Return the [X, Y] coordinate for the center point of the cell that contains the specified text.  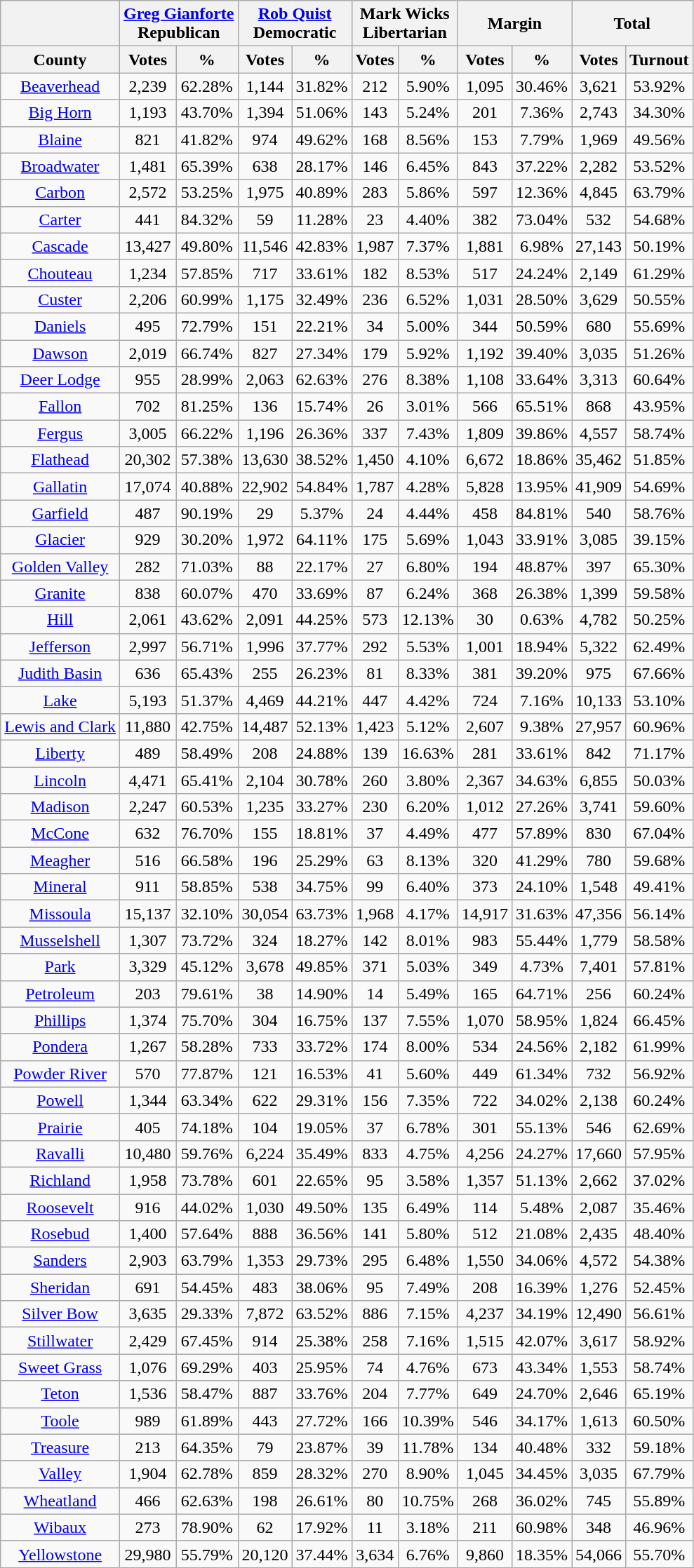
1,374 [147, 1020]
1,399 [598, 593]
1,357 [484, 1180]
7.77% [428, 1394]
155 [265, 834]
23.87% [321, 1447]
26.61% [321, 1501]
59.68% [660, 860]
3.01% [428, 407]
1,987 [375, 246]
80 [375, 1501]
1,043 [484, 540]
43.62% [207, 620]
516 [147, 860]
27.72% [321, 1421]
2,367 [484, 780]
1,144 [265, 86]
90.19% [207, 513]
81 [375, 673]
Rob QuistDemocratic [295, 24]
447 [375, 700]
2,087 [598, 1207]
67.66% [660, 673]
3.80% [428, 780]
32.10% [207, 914]
134 [484, 1447]
Phillips [60, 1020]
40.88% [207, 487]
3,005 [147, 433]
Missoula [60, 914]
13.95% [542, 487]
236 [375, 299]
5.37% [321, 513]
Powell [60, 1100]
36.02% [542, 1501]
34 [375, 326]
54.45% [207, 1287]
38.06% [321, 1287]
1,515 [484, 1341]
79 [265, 1447]
34.17% [542, 1421]
5.60% [428, 1074]
48.87% [542, 567]
44.21% [321, 700]
5,828 [484, 487]
60.64% [660, 380]
15,137 [147, 914]
273 [147, 1527]
165 [484, 994]
65.19% [660, 1394]
58.95% [542, 1020]
16.39% [542, 1287]
4.42% [428, 700]
24 [375, 513]
27,957 [598, 726]
24.88% [321, 753]
495 [147, 326]
441 [147, 219]
Ravalli [60, 1154]
403 [265, 1367]
42.07% [542, 1341]
25.95% [321, 1367]
22.17% [321, 567]
44.02% [207, 1207]
830 [598, 834]
1,550 [484, 1261]
8.00% [428, 1047]
65.39% [207, 166]
64.71% [542, 994]
57.64% [207, 1234]
Yellowstone [60, 1554]
182 [375, 273]
60.99% [207, 299]
29.33% [207, 1314]
4,782 [598, 620]
211 [484, 1527]
63.52% [321, 1314]
204 [375, 1394]
54.68% [660, 219]
Wibaux [60, 1527]
49.50% [321, 1207]
28.32% [321, 1474]
21.08% [542, 1234]
30.46% [542, 86]
33.64% [542, 380]
5.00% [428, 326]
51.06% [321, 113]
10.75% [428, 1501]
Big Horn [60, 113]
41 [375, 1074]
Meagher [60, 860]
51.37% [207, 700]
66.58% [207, 860]
65.51% [542, 407]
61.29% [660, 273]
Mineral [60, 887]
Glacier [60, 540]
512 [484, 1234]
198 [265, 1501]
35.46% [660, 1207]
81.25% [207, 407]
Margin [514, 24]
62.69% [660, 1127]
8.13% [428, 860]
74 [375, 1367]
156 [375, 1100]
52.45% [660, 1287]
Roosevelt [60, 1207]
1,307 [147, 940]
McCone [60, 834]
61.99% [660, 1047]
5.69% [428, 540]
33.72% [321, 1047]
24.10% [542, 887]
24.27% [542, 1154]
30.78% [321, 780]
71.03% [207, 567]
Granite [60, 593]
324 [265, 940]
842 [598, 753]
1,969 [598, 140]
84.81% [542, 513]
597 [484, 193]
6.48% [428, 1261]
38.52% [321, 460]
Greg GianforteRepublican [178, 24]
25.29% [321, 860]
304 [265, 1020]
477 [484, 834]
Lake [60, 700]
827 [265, 353]
43.70% [207, 113]
135 [375, 1207]
69.29% [207, 1367]
7,872 [265, 1314]
22.65% [321, 1180]
4.28% [428, 487]
5.80% [428, 1234]
57.38% [207, 460]
Musselshell [60, 940]
87 [375, 593]
58.85% [207, 887]
36.56% [321, 1234]
7.37% [428, 246]
Garfield [60, 513]
34.45% [542, 1474]
2,997 [147, 647]
12,490 [598, 1314]
Chouteau [60, 273]
2,572 [147, 193]
79.61% [207, 994]
55.44% [542, 940]
1,108 [484, 380]
0.63% [542, 620]
281 [484, 753]
64.11% [321, 540]
196 [265, 860]
443 [265, 1421]
7.79% [542, 140]
51.26% [660, 353]
270 [375, 1474]
292 [375, 647]
41,909 [598, 487]
53.25% [207, 193]
Carbon [60, 193]
Madison [60, 807]
41.29% [542, 860]
1,972 [265, 540]
19.05% [321, 1127]
75.70% [207, 1020]
601 [265, 1180]
34.75% [321, 887]
295 [375, 1261]
60.07% [207, 593]
58.49% [207, 753]
517 [484, 273]
60.98% [542, 1527]
2,182 [598, 1047]
72.79% [207, 326]
573 [375, 620]
2,435 [598, 1234]
5.24% [428, 113]
30 [484, 620]
1,824 [598, 1020]
37.02% [660, 1180]
Golden Valley [60, 567]
24.24% [542, 273]
833 [375, 1154]
50.59% [542, 326]
22,902 [265, 487]
1,070 [484, 1020]
2,091 [265, 620]
780 [598, 860]
268 [484, 1501]
11.78% [428, 1447]
2,063 [265, 380]
638 [265, 166]
57.89% [542, 834]
20,120 [265, 1554]
1,045 [484, 1474]
67.04% [660, 834]
63.34% [207, 1100]
6,855 [598, 780]
136 [265, 407]
Lewis and Clark [60, 726]
34.06% [542, 1261]
Sweet Grass [60, 1367]
59.76% [207, 1154]
Dawson [60, 353]
9,860 [484, 1554]
1,196 [265, 433]
3,313 [598, 380]
5,322 [598, 647]
26.38% [542, 593]
34.63% [542, 780]
487 [147, 513]
45.12% [207, 967]
5.12% [428, 726]
348 [598, 1527]
57.81% [660, 967]
4,557 [598, 433]
141 [375, 1234]
532 [598, 219]
58.47% [207, 1394]
26.36% [321, 433]
53.52% [660, 166]
58.92% [660, 1341]
29.73% [321, 1261]
368 [484, 593]
Turnout [660, 60]
Carter [60, 219]
54.84% [321, 487]
Petroleum [60, 994]
955 [147, 380]
Mark WicksLibertarian [404, 24]
566 [484, 407]
168 [375, 140]
8.38% [428, 380]
23 [375, 219]
4,469 [265, 700]
8.53% [428, 273]
6.76% [428, 1554]
62.28% [207, 86]
49.80% [207, 246]
3,329 [147, 967]
1,012 [484, 807]
44.25% [321, 620]
4.44% [428, 513]
114 [484, 1207]
27 [375, 567]
62.49% [660, 647]
283 [375, 193]
104 [265, 1127]
143 [375, 113]
16.63% [428, 753]
691 [147, 1287]
632 [147, 834]
2,662 [598, 1180]
66.45% [660, 1020]
258 [375, 1341]
2,607 [484, 726]
34.19% [542, 1314]
29,980 [147, 1554]
1,553 [598, 1367]
35.49% [321, 1154]
Sheridan [60, 1287]
54,066 [598, 1554]
16.75% [321, 1020]
4,572 [598, 1261]
3,678 [265, 967]
6.45% [428, 166]
39 [375, 1447]
449 [484, 1074]
887 [265, 1394]
382 [484, 219]
26.23% [321, 673]
929 [147, 540]
458 [484, 513]
213 [147, 1447]
49.85% [321, 967]
Prairie [60, 1127]
1,030 [265, 1207]
59.60% [660, 807]
43.34% [542, 1367]
1,958 [147, 1180]
Silver Bow [60, 1314]
6.20% [428, 807]
Lincoln [60, 780]
1,276 [598, 1287]
6,672 [484, 460]
29 [265, 513]
66.74% [207, 353]
4.73% [542, 967]
724 [484, 700]
2,743 [598, 113]
12.13% [428, 620]
2,646 [598, 1394]
983 [484, 940]
212 [375, 86]
483 [265, 1287]
78.90% [207, 1527]
911 [147, 887]
5.03% [428, 967]
58.28% [207, 1047]
50.03% [660, 780]
48.40% [660, 1234]
14,487 [265, 726]
13,427 [147, 246]
4,471 [147, 780]
Beaverhead [60, 86]
14,917 [484, 914]
17,660 [598, 1154]
1,267 [147, 1047]
50.55% [660, 299]
28.99% [207, 380]
4,237 [484, 1314]
6,224 [265, 1154]
1,809 [484, 433]
2,206 [147, 299]
12.36% [542, 193]
5.53% [428, 647]
56.71% [207, 647]
Richland [60, 1180]
61.34% [542, 1074]
2,138 [598, 1100]
38 [265, 994]
9.38% [542, 726]
Jefferson [60, 647]
6.49% [428, 1207]
732 [598, 1074]
County [60, 60]
11 [375, 1527]
88 [265, 567]
255 [265, 673]
54.38% [660, 1261]
4.10% [428, 460]
151 [265, 326]
673 [484, 1367]
Cascade [60, 246]
1,235 [265, 807]
4,256 [484, 1154]
1,548 [598, 887]
27.26% [542, 807]
1,400 [147, 1234]
60.96% [660, 726]
1,996 [265, 647]
67.79% [660, 1474]
4.40% [428, 219]
260 [375, 780]
538 [265, 887]
975 [598, 673]
Broadwater [60, 166]
2,061 [147, 620]
71.17% [660, 753]
18.27% [321, 940]
153 [484, 140]
1,001 [484, 647]
35,462 [598, 460]
11,546 [265, 246]
5.48% [542, 1207]
6.78% [428, 1127]
17.92% [321, 1527]
49.56% [660, 140]
1,394 [265, 113]
55.79% [207, 1554]
26 [375, 407]
31.82% [321, 86]
15.74% [321, 407]
27.34% [321, 353]
3,629 [598, 299]
4.75% [428, 1154]
6.40% [428, 887]
16.53% [321, 1074]
10,133 [598, 700]
34.02% [542, 1100]
77.87% [207, 1074]
1,175 [265, 299]
3,085 [598, 540]
886 [375, 1314]
Teton [60, 1394]
42.83% [321, 246]
34.30% [660, 113]
121 [265, 1074]
40.89% [321, 193]
20,302 [147, 460]
680 [598, 326]
868 [598, 407]
18.81% [321, 834]
203 [147, 994]
6.52% [428, 299]
28.17% [321, 166]
1,344 [147, 1100]
371 [375, 967]
5.49% [428, 994]
1,904 [147, 1474]
33.27% [321, 807]
2,429 [147, 1341]
733 [265, 1047]
7.55% [428, 1020]
39.86% [542, 433]
201 [484, 113]
3,635 [147, 1314]
32.49% [321, 299]
194 [484, 567]
276 [375, 380]
43.95% [660, 407]
821 [147, 140]
838 [147, 593]
33.69% [321, 593]
27,143 [598, 246]
6.98% [542, 246]
1,975 [265, 193]
76.70% [207, 834]
Powder River [60, 1074]
1,031 [484, 299]
4.49% [428, 834]
Total [632, 24]
Judith Basin [60, 673]
73.04% [542, 219]
2,282 [598, 166]
1,881 [484, 246]
50.19% [660, 246]
74.18% [207, 1127]
1,481 [147, 166]
174 [375, 1047]
5.90% [428, 86]
8.56% [428, 140]
39.15% [660, 540]
179 [375, 353]
10,480 [147, 1154]
30.20% [207, 540]
6.80% [428, 567]
24.70% [542, 1394]
59 [265, 219]
622 [265, 1100]
301 [484, 1127]
540 [598, 513]
33.91% [542, 540]
6.24% [428, 593]
63.73% [321, 914]
57.85% [207, 273]
282 [147, 567]
31.63% [542, 914]
2,019 [147, 353]
41.82% [207, 140]
57.95% [660, 1154]
Sanders [60, 1261]
3.58% [428, 1180]
Daniels [60, 326]
99 [375, 887]
5.92% [428, 353]
7.49% [428, 1287]
8.01% [428, 940]
466 [147, 1501]
51.13% [542, 1180]
60.50% [660, 1421]
843 [484, 166]
Rosebud [60, 1234]
18.94% [542, 647]
Custer [60, 299]
18.35% [542, 1554]
146 [375, 166]
55.69% [660, 326]
2,239 [147, 86]
2,104 [265, 780]
974 [265, 140]
29.31% [321, 1100]
397 [598, 567]
66.22% [207, 433]
1,536 [147, 1394]
1,192 [484, 353]
7.15% [428, 1314]
722 [484, 1100]
166 [375, 1421]
59.58% [660, 593]
25.38% [321, 1341]
73.78% [207, 1180]
373 [484, 887]
1,787 [375, 487]
3.18% [428, 1527]
Wheatland [60, 1501]
570 [147, 1074]
4.17% [428, 914]
2,247 [147, 807]
989 [147, 1421]
Flathead [60, 460]
1,095 [484, 86]
Fergus [60, 433]
52.13% [321, 726]
702 [147, 407]
65.41% [207, 780]
64.35% [207, 1447]
1,450 [375, 460]
60.53% [207, 807]
3,634 [375, 1554]
51.85% [660, 460]
Deer Lodge [60, 380]
717 [265, 273]
56.61% [660, 1314]
8.90% [428, 1474]
230 [375, 807]
649 [484, 1394]
745 [598, 1501]
Hill [60, 620]
17,074 [147, 487]
7,401 [598, 967]
49.41% [660, 887]
49.62% [321, 140]
1,779 [598, 940]
Fallon [60, 407]
Pondera [60, 1047]
14 [375, 994]
13,630 [265, 460]
137 [375, 1020]
337 [375, 433]
332 [598, 1447]
42.75% [207, 726]
58.76% [660, 513]
Liberty [60, 753]
62 [265, 1527]
1,234 [147, 273]
381 [484, 673]
28.50% [542, 299]
22.21% [321, 326]
24.56% [542, 1047]
5,193 [147, 700]
11,880 [147, 726]
534 [484, 1047]
175 [375, 540]
39.20% [542, 673]
3,621 [598, 86]
Toole [60, 1421]
Blaine [60, 140]
39.40% [542, 353]
139 [375, 753]
Gallatin [60, 487]
73.72% [207, 940]
636 [147, 673]
320 [484, 860]
916 [147, 1207]
3,741 [598, 807]
349 [484, 967]
55.70% [660, 1554]
3,617 [598, 1341]
50.25% [660, 620]
405 [147, 1127]
2,903 [147, 1261]
67.45% [207, 1341]
1,613 [598, 1421]
65.43% [207, 673]
859 [265, 1474]
1,076 [147, 1367]
5.86% [428, 193]
470 [265, 593]
46.96% [660, 1527]
40.48% [542, 1447]
65.30% [660, 567]
1,353 [265, 1261]
888 [265, 1234]
7.35% [428, 1100]
63 [375, 860]
18.86% [542, 460]
142 [375, 940]
1,193 [147, 113]
62.78% [207, 1474]
61.89% [207, 1421]
8.33% [428, 673]
Treasure [60, 1447]
30,054 [265, 914]
37.22% [542, 166]
56.92% [660, 1074]
4,845 [598, 193]
53.10% [660, 700]
47,356 [598, 914]
33.76% [321, 1394]
56.14% [660, 914]
Park [60, 967]
59.18% [660, 1447]
55.89% [660, 1501]
53.92% [660, 86]
37.44% [321, 1554]
914 [265, 1341]
55.13% [542, 1127]
14.90% [321, 994]
256 [598, 994]
7.36% [542, 113]
58.58% [660, 940]
37.77% [321, 647]
84.32% [207, 219]
1,423 [375, 726]
10.39% [428, 1421]
344 [484, 326]
489 [147, 753]
2,149 [598, 273]
4.76% [428, 1367]
11.28% [321, 219]
54.69% [660, 487]
7.43% [428, 433]
Stillwater [60, 1341]
Valley [60, 1474]
1,968 [375, 914]
